Scan for the cell matching the given text and deliver its [X, Y] coordinate at center. 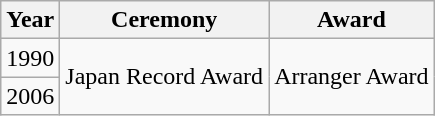
Year [30, 20]
Japan Record Award [164, 77]
Award [352, 20]
1990 [30, 58]
Ceremony [164, 20]
2006 [30, 96]
Arranger Award [352, 77]
